Find where the given text appears and provide that cell's center as (X, Y) coordinate. 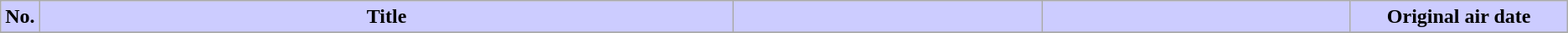
Original air date (1459, 17)
No. (20, 17)
Title (387, 17)
